Scan for the cell matching the given text and deliver its (X, Y) coordinate at center. 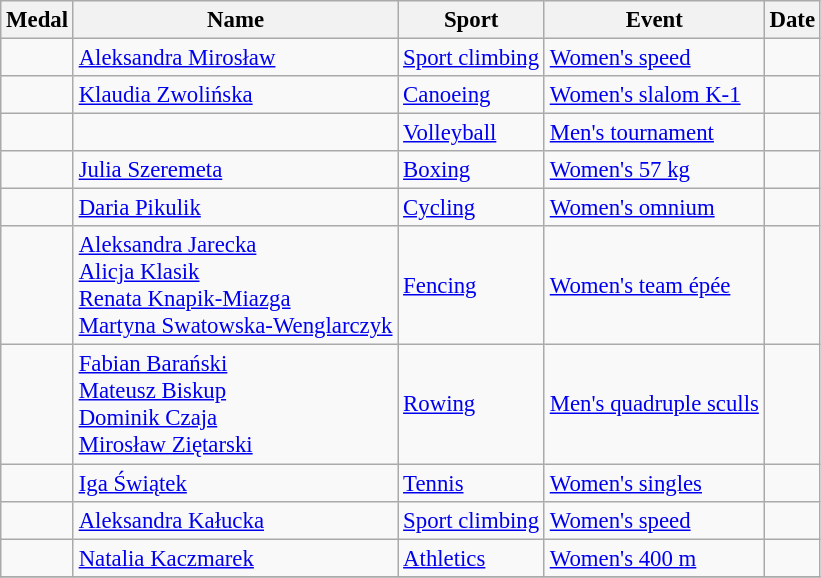
Athletics (472, 558)
Aleksandra Kałucka (235, 520)
Tennis (472, 483)
Aleksandra Mirosław (235, 58)
Cycling (472, 208)
Medal (38, 20)
Fabian BarańskiMateusz BiskupDominik CzajaMirosław Ziętarski (235, 404)
Boxing (472, 170)
Aleksandra JareckaAlicja KlasikRenata Knapik-MiazgaMartyna Swatowska-Wenglarczyk (235, 286)
Volleyball (472, 133)
Fencing (472, 286)
Sport (472, 20)
Women's team épée (654, 286)
Daria Pikulik (235, 208)
Women's 57 kg (654, 170)
Men's quadruple sculls (654, 404)
Women's singles (654, 483)
Klaudia Zwolińska (235, 95)
Rowing (472, 404)
Women's slalom K-1 (654, 95)
Date (792, 20)
Iga Świątek (235, 483)
Natalia Kaczmarek (235, 558)
Canoeing (472, 95)
Women's 400 m (654, 558)
Julia Szeremeta (235, 170)
Name (235, 20)
Men's tournament (654, 133)
Event (654, 20)
Women's omnium (654, 208)
